Detect which cell encompasses the target text, then output its [X, Y] center coordinate. 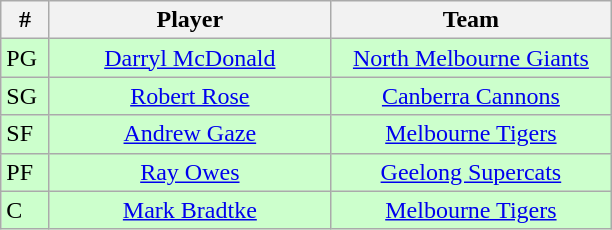
Player [190, 20]
Team [470, 20]
Ray Owes [190, 172]
Mark Bradtke [190, 210]
Canberra Cannons [470, 96]
SG [26, 96]
North Melbourne Giants [470, 58]
SF [26, 134]
# [26, 20]
PF [26, 172]
Geelong Supercats [470, 172]
Robert Rose [190, 96]
Andrew Gaze [190, 134]
C [26, 210]
Darryl McDonald [190, 58]
PG [26, 58]
